Identify which cell holds the provided text, then report its [x, y] central coordinate. 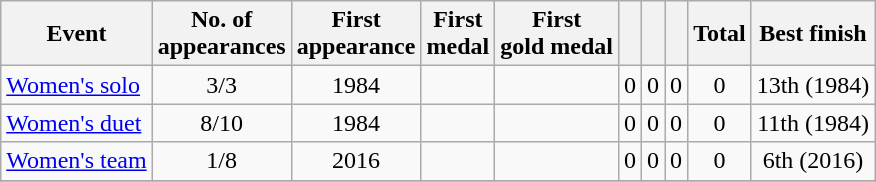
Women's solo [76, 85]
Event [76, 34]
Firstmedal [458, 34]
3/3 [222, 85]
Women's team [76, 161]
8/10 [222, 123]
Best finish [813, 34]
6th (2016) [813, 161]
Women's duet [76, 123]
Firstgold medal [557, 34]
Firstappearance [356, 34]
13th (1984) [813, 85]
11th (1984) [813, 123]
Total [720, 34]
No. ofappearances [222, 34]
1/8 [222, 161]
2016 [356, 161]
